Provide the (X, Y) coordinate of the cell's center where the given text is located.  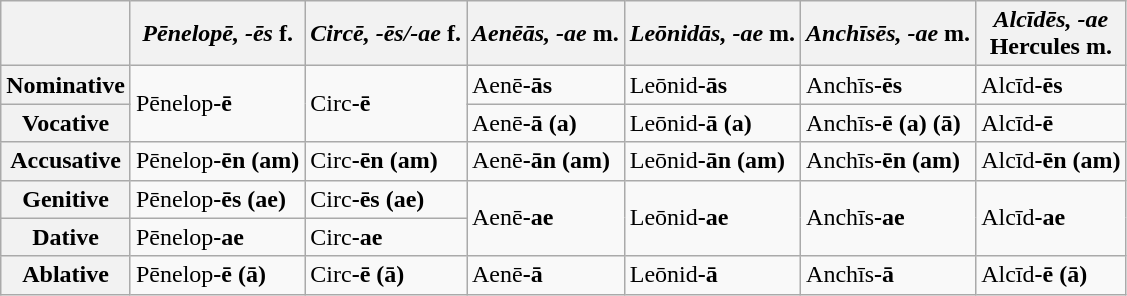
Accusative (66, 161)
Circ-ē (ā) (386, 275)
Circ-ēn (am) (386, 161)
Alcīdēs, -ae Hercules m. (1051, 34)
Pēnelop-ē (ā) (217, 275)
Aenēās, -ae m. (545, 34)
Dative (66, 237)
Leōnid-ā (a) (712, 123)
Circ-ēs (ae) (386, 199)
Circ-ē (386, 104)
Alcīd-ae (1051, 218)
Aenē-ā (a) (545, 123)
Alcīd-ē (ā) (1051, 275)
Nominative (66, 85)
Leōnid-ae (712, 218)
Circ-ae (386, 237)
Aenē-ae (545, 218)
Aenē-ān (am) (545, 161)
Anchīs-ēs (888, 85)
Anchīs-ēn (am) (888, 161)
Genitive (66, 199)
Alcīd-ēs (1051, 85)
Leōnid-ān (am) (712, 161)
Vocative (66, 123)
Anchīsēs, -ae m. (888, 34)
Anchīs-ē (a) (ā) (888, 123)
Ablative (66, 275)
Pēnelop-ē (217, 104)
Leōnid-ā (712, 275)
Aenē-ās (545, 85)
Anchīs-ae (888, 218)
Leōnidās, -ae m. (712, 34)
Pēnelop-ēs (ae) (217, 199)
Pēnelop-ae (217, 237)
Pēnelop-ēn (am) (217, 161)
Circē, -ēs/-ae f. (386, 34)
Alcīd-ē (1051, 123)
Pēnelopē, -ēs f. (217, 34)
Leōnid-ās (712, 85)
Aenē-ā (545, 275)
Alcīd-ēn (am) (1051, 161)
Anchīs-ā (888, 275)
